Return the [X, Y] coordinate for the center point of the cell that contains the specified text.  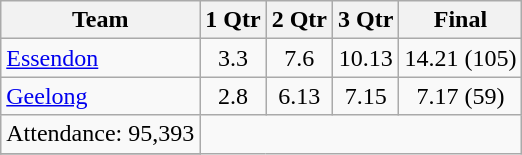
7.15 [366, 96]
1 Qtr [233, 20]
10.13 [366, 58]
2 Qtr [299, 20]
7.6 [299, 58]
Essendon [100, 58]
3 Qtr [366, 20]
3.3 [233, 58]
7.17 (59) [460, 96]
Final [460, 20]
2.8 [233, 96]
6.13 [299, 96]
Geelong [100, 96]
Attendance: 95,393 [100, 134]
Team [100, 20]
14.21 (105) [460, 58]
